Scan for the cell matching the given text and deliver its [X, Y] coordinate at center. 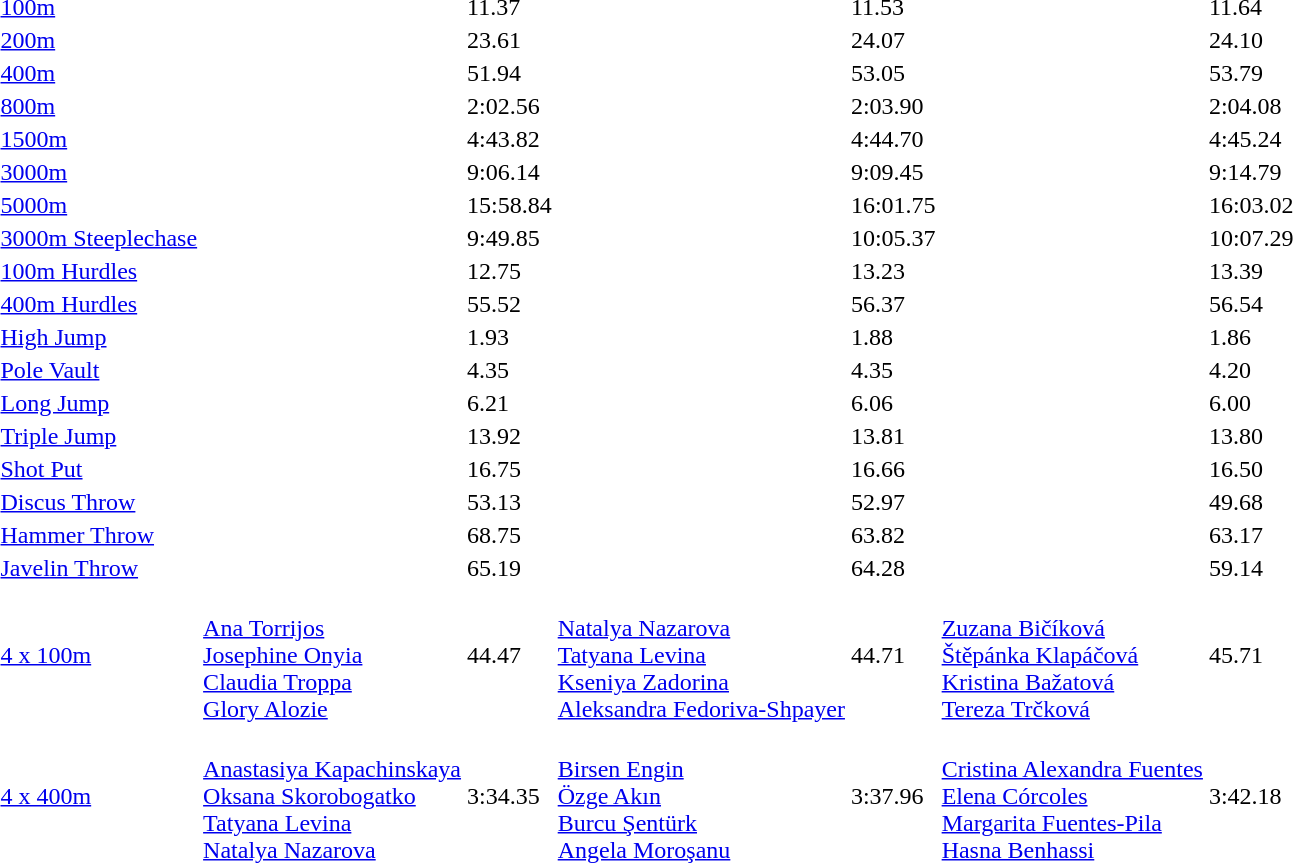
53.13 [510, 502]
63.82 [893, 535]
2:02.56 [510, 106]
1.93 [510, 337]
44.71 [893, 655]
24.07 [893, 40]
15:58.84 [510, 205]
9:09.45 [893, 172]
16.66 [893, 469]
55.52 [510, 304]
9:06.14 [510, 172]
65.19 [510, 568]
16.75 [510, 469]
10:05.37 [893, 238]
13.92 [510, 436]
68.75 [510, 535]
12.75 [510, 271]
4:44.70 [893, 139]
53.05 [893, 73]
64.28 [893, 568]
6.06 [893, 403]
4:43.82 [510, 139]
44.47 [510, 655]
1.88 [893, 337]
51.94 [510, 73]
6.21 [510, 403]
52.97 [893, 502]
13.23 [893, 271]
16:01.75 [893, 205]
9:49.85 [510, 238]
2:03.90 [893, 106]
23.61 [510, 40]
Zuzana BičíkováŠtěpánka KlapáčováKristina BažatováTereza Trčková [1072, 655]
56.37 [893, 304]
13.81 [893, 436]
Natalya NazarovaTatyana LevinaKseniya ZadorinaAleksandra Fedoriva-Shpayer [701, 655]
Ana TorrijosJosephine OnyiaClaudia TroppaGlory Alozie [332, 655]
